Return [x, y] of the center of cell containing provided text 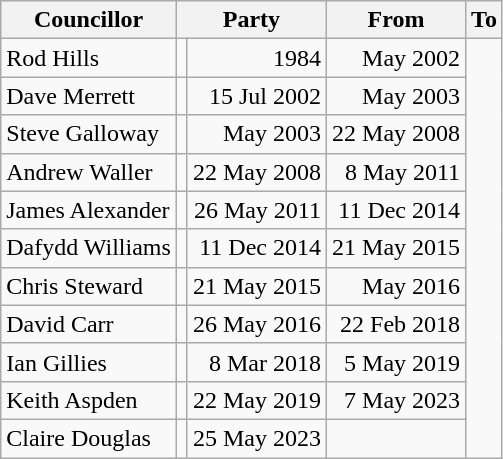
From [396, 20]
Dafydd Williams [89, 248]
15 Jul 2002 [256, 96]
Councillor [89, 20]
Party [251, 20]
James Alexander [89, 210]
Ian Gillies [89, 362]
May 2016 [396, 286]
To [484, 20]
Andrew Waller [89, 172]
5 May 2019 [396, 362]
25 May 2023 [256, 438]
David Carr [89, 324]
26 May 2016 [256, 324]
26 May 2011 [256, 210]
1984 [256, 58]
Steve Galloway [89, 134]
8 May 2011 [396, 172]
Claire Douglas [89, 438]
Rod Hills [89, 58]
22 May 2019 [256, 400]
Dave Merrett [89, 96]
May 2002 [396, 58]
22 Feb 2018 [396, 324]
Chris Steward [89, 286]
7 May 2023 [396, 400]
Keith Aspden [89, 400]
8 Mar 2018 [256, 362]
